Return the [x, y] coordinate for the center point of the cell that contains the specified text.  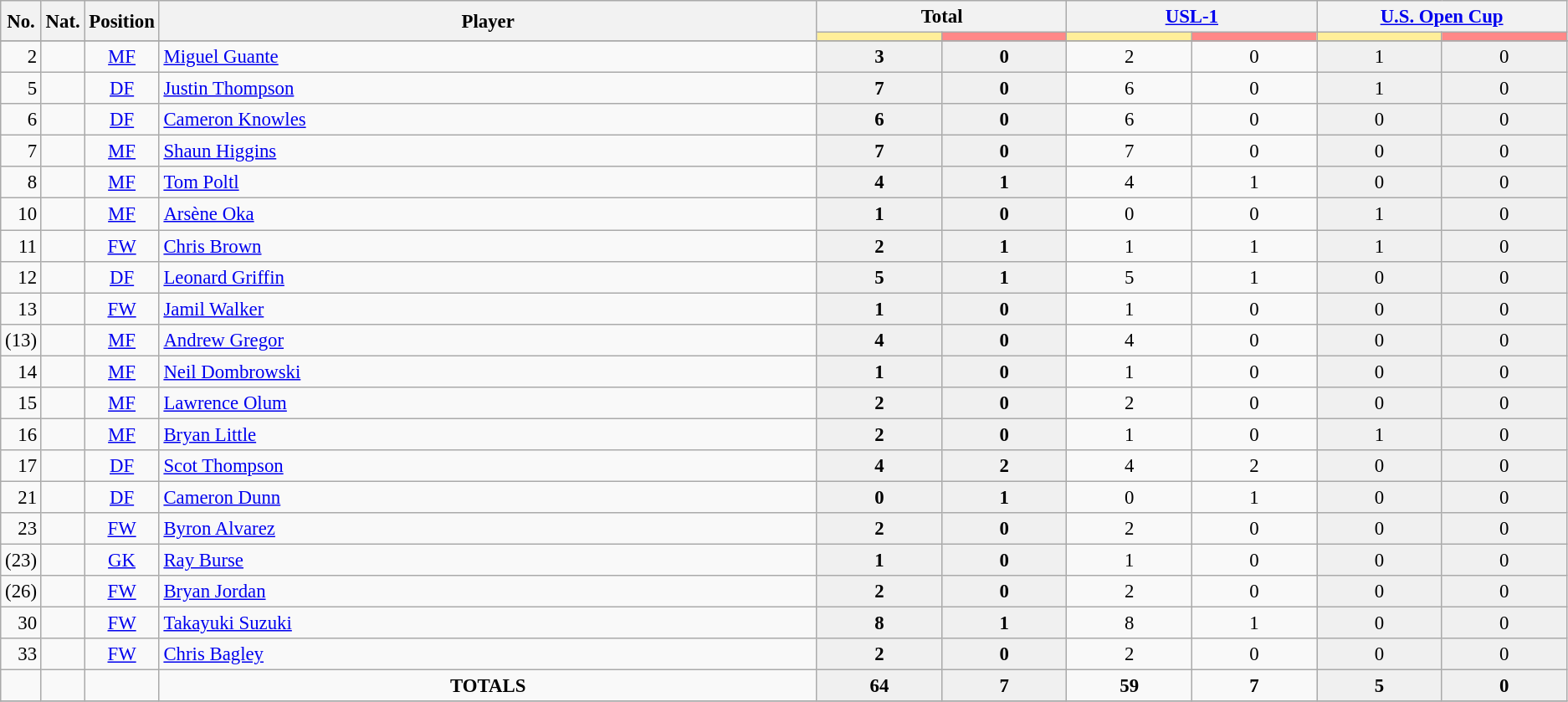
Arsène Oka [488, 214]
Nat. [63, 21]
Shaun Higgins [488, 151]
Tom Poltl [488, 183]
(26) [22, 592]
Cameron Knowles [488, 120]
Takayuki Suzuki [488, 623]
Lawrence Olum [488, 403]
3 [879, 57]
11 [22, 246]
Neil Dombrowski [488, 371]
21 [22, 497]
U.S. Open Cup [1442, 17]
33 [22, 654]
17 [22, 466]
12 [22, 277]
16 [22, 434]
Chris Bagley [488, 654]
Justin Thompson [488, 89]
Jamil Walker [488, 309]
13 [22, 309]
59 [1130, 686]
14 [22, 371]
(23) [22, 561]
Scot Thompson [488, 466]
Bryan Jordan [488, 592]
(13) [22, 340]
USL-1 [1191, 17]
No. [22, 21]
Player [488, 21]
Position [122, 21]
Cameron Dunn [488, 497]
TOTALS [488, 686]
30 [22, 623]
23 [22, 529]
GK [122, 561]
64 [879, 686]
Ray Burse [488, 561]
Total [942, 17]
Bryan Little [488, 434]
10 [22, 214]
Chris Brown [488, 246]
15 [22, 403]
Leonard Griffin [488, 277]
Andrew Gregor [488, 340]
Miguel Guante [488, 57]
Byron Alvarez [488, 529]
